Return the [X, Y] coordinate for the center point of the cell that contains the specified text.  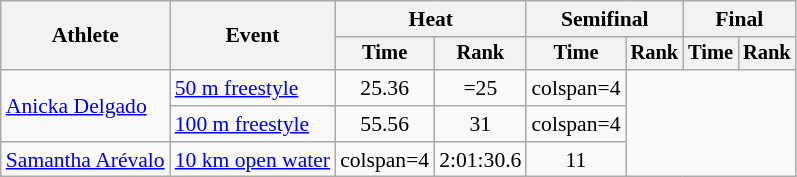
Final [739, 19]
31 [480, 124]
50 m freestyle [252, 88]
Heat [430, 19]
Semifinal [604, 19]
55.56 [384, 124]
Athlete [86, 36]
Event [252, 36]
100 m freestyle [252, 124]
=25 [480, 88]
Anicka Delgado [86, 106]
25.36 [384, 88]
